Determine the (X, Y) coordinate at the center of the cell enclosing the given text.  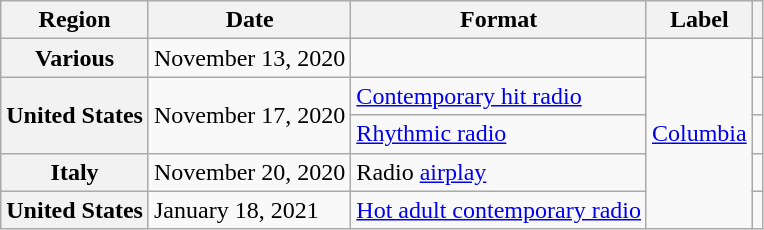
Date (249, 20)
November 20, 2020 (249, 172)
Various (75, 58)
November 17, 2020 (249, 115)
Hot adult contemporary radio (499, 210)
Region (75, 20)
Columbia (699, 134)
Italy (75, 172)
Rhythmic radio (499, 134)
November 13, 2020 (249, 58)
Radio airplay (499, 172)
Contemporary hit radio (499, 96)
Label (699, 20)
January 18, 2021 (249, 210)
Format (499, 20)
